From the cell containing the given text, extract its center point as [X, Y] coordinate. 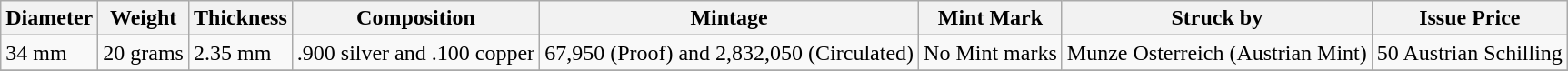
34 mm [49, 53]
Issue Price [1469, 18]
Munze Osterreich (Austrian Mint) [1216, 53]
No Mint marks [991, 53]
.900 silver and .100 copper [415, 53]
2.35 mm [240, 53]
67,950 (Proof) and 2,832,050 (Circulated) [729, 53]
Mintage [729, 18]
50 Austrian Schilling [1469, 53]
Thickness [240, 18]
Diameter [49, 18]
Mint Mark [991, 18]
Weight [144, 18]
20 grams [144, 53]
Composition [415, 18]
Struck by [1216, 18]
